From the cell containing the given text, extract its center point as [X, Y] coordinate. 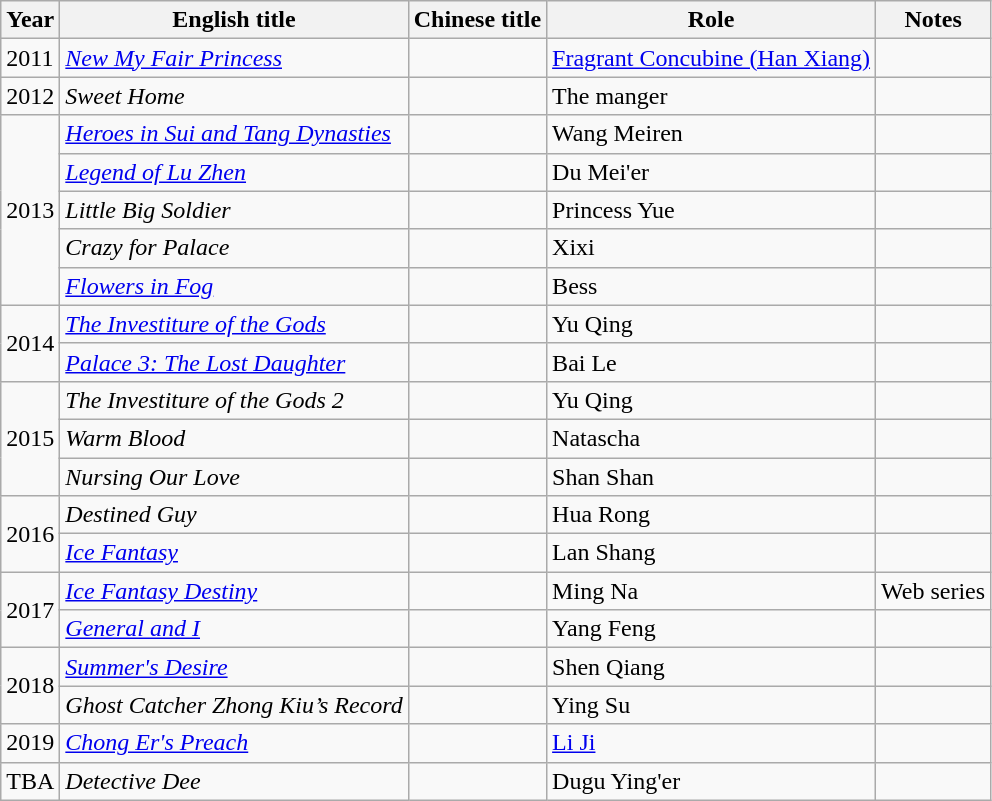
Ying Su [712, 705]
2016 [30, 534]
Yang Feng [712, 629]
Shan Shan [712, 477]
Chinese title [477, 20]
Fragrant Concubine (Han Xiang) [712, 58]
Ming Na [712, 591]
2014 [30, 343]
2011 [30, 58]
Notes [934, 20]
2017 [30, 610]
Role [712, 20]
Sweet Home [234, 96]
New My Fair Princess [234, 58]
Dugu Ying'er [712, 781]
TBA [30, 781]
Destined Guy [234, 515]
The manger [712, 96]
Bai Le [712, 362]
Detective Dee [234, 781]
Xixi [712, 248]
General and I [234, 629]
The Investiture of the Gods 2 [234, 400]
Warm Blood [234, 438]
Hua Rong [712, 515]
Ghost Catcher Zhong Kiu’s Record [234, 705]
Bess [712, 286]
2015 [30, 438]
Ice Fantasy [234, 553]
Lan Shang [712, 553]
2013 [30, 210]
Chong Er's Preach [234, 743]
English title [234, 20]
The Investiture of the Gods [234, 324]
Shen Qiang [712, 667]
Li Ji [712, 743]
Nursing Our Love [234, 477]
Wang Meiren [712, 134]
Legend of Lu Zhen [234, 172]
Heroes in Sui and Tang Dynasties [234, 134]
2012 [30, 96]
Ice Fantasy Destiny [234, 591]
Crazy for Palace [234, 248]
2018 [30, 686]
2019 [30, 743]
Year [30, 20]
Little Big Soldier [234, 210]
Natascha [712, 438]
Palace 3: The Lost Daughter [234, 362]
Summer's Desire [234, 667]
Web series [934, 591]
Du Mei'er [712, 172]
Princess Yue [712, 210]
Flowers in Fog [234, 286]
